Detect which cell encompasses the target text, then output its [x, y] center coordinate. 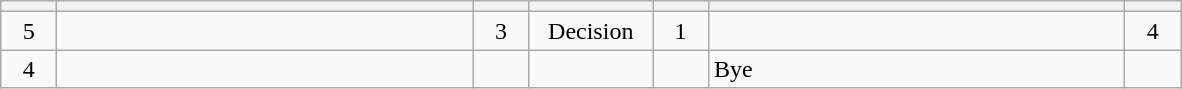
Bye [917, 69]
1 [680, 31]
3 [501, 31]
Decision [591, 31]
5 [29, 31]
